Identify which cell holds the provided text, then report its [x, y] central coordinate. 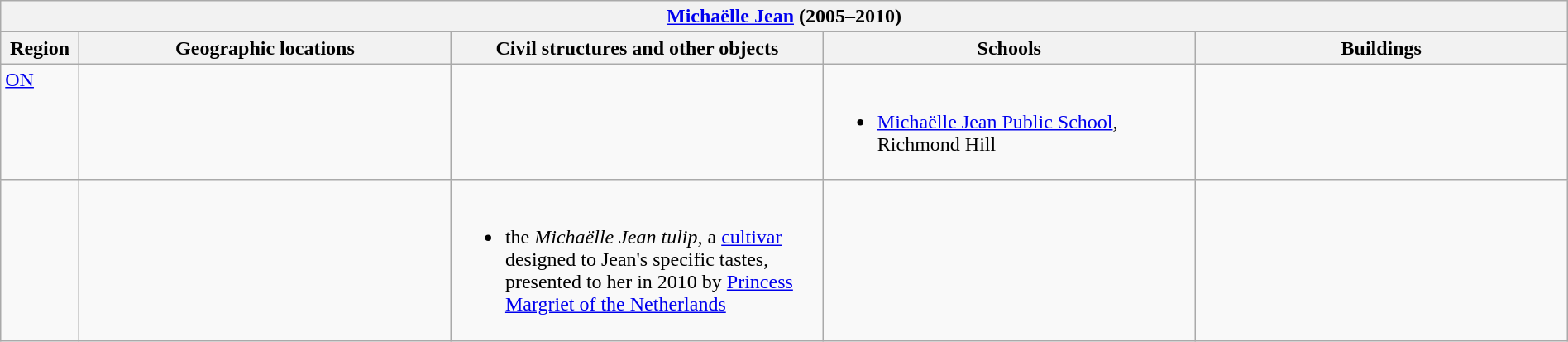
Michaëlle Jean (2005–2010) [784, 17]
Geographic locations [265, 48]
ON [40, 122]
Region [40, 48]
the Michaëlle Jean tulip, a cultivar designed to Jean's specific tastes, presented to her in 2010 by Princess Margriet of the Netherlands [637, 260]
Buildings [1381, 48]
Michaëlle Jean Public School, Richmond Hill [1009, 122]
Civil structures and other objects [637, 48]
Schools [1009, 48]
